Determine the [x, y] coordinate at the center of the cell enclosing the given text.  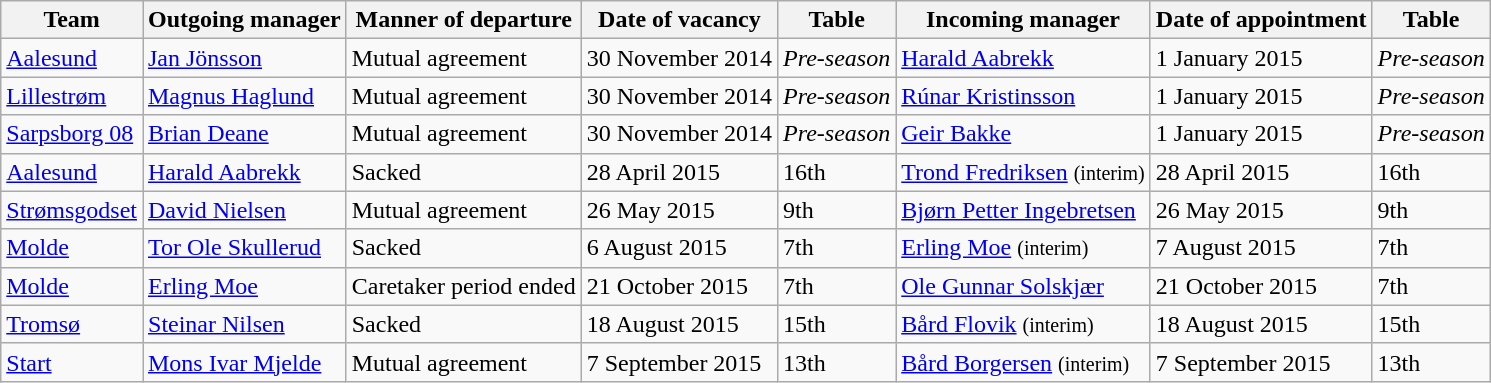
Incoming manager [1024, 20]
Trond Fredriksen (interim) [1024, 172]
Jan Jönsson [244, 58]
Date of appointment [1261, 20]
Bjørn Petter Ingebretsen [1024, 210]
Outgoing manager [244, 20]
Sarpsborg 08 [72, 134]
Date of vacancy [679, 20]
Ole Gunnar Solskjær [1024, 286]
Tromsø [72, 324]
Start [72, 362]
Geir Bakke [1024, 134]
7 August 2015 [1261, 248]
Bård Borgersen (interim) [1024, 362]
Erling Moe [244, 286]
David Nielsen [244, 210]
Steinar Nilsen [244, 324]
Magnus Haglund [244, 96]
Team [72, 20]
Tor Ole Skullerud [244, 248]
6 August 2015 [679, 248]
Bård Flovik (interim) [1024, 324]
Brian Deane [244, 134]
Erling Moe (interim) [1024, 248]
Manner of departure [464, 20]
Lillestrøm [72, 96]
Rúnar Kristinsson [1024, 96]
Strømsgodset [72, 210]
Mons Ivar Mjelde [244, 362]
Caretaker period ended [464, 286]
